Output the (X, Y) coordinate of the center of the cell containing the given text.  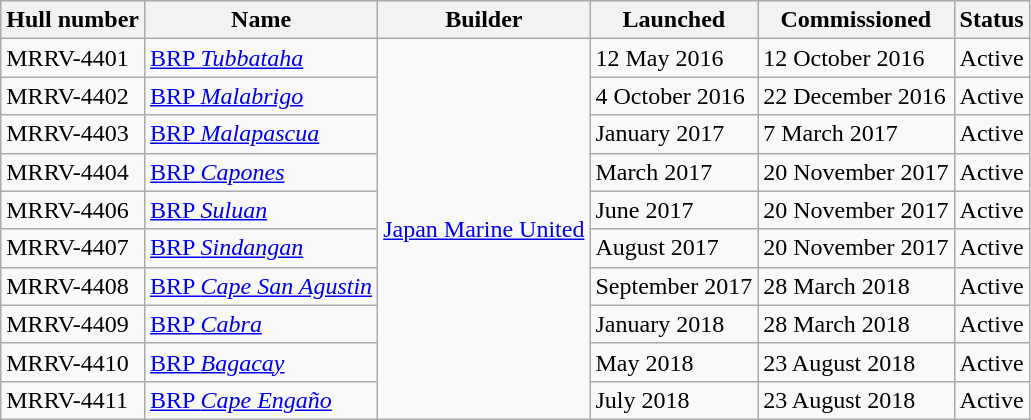
MRRV-4403 (73, 134)
BRP Cabra (262, 324)
BRP Cape Engaño (262, 400)
12 October 2016 (856, 58)
BRP Tubbataha (262, 58)
4 October 2016 (674, 96)
January 2017 (674, 134)
BRP Suluan (262, 210)
MRRV-4407 (73, 248)
BRP Sindangan (262, 248)
BRP Malabrigo (262, 96)
MRRV-4409 (73, 324)
BRP Capones (262, 172)
Hull number (73, 20)
MRRV-4404 (73, 172)
7 March 2017 (856, 134)
12 May 2016 (674, 58)
Status (992, 20)
May 2018 (674, 362)
Builder (484, 20)
June 2017 (674, 210)
Launched (674, 20)
MRRV-4408 (73, 286)
MRRV-4411 (73, 400)
BRP Malapascua (262, 134)
September 2017 (674, 286)
January 2018 (674, 324)
MRRV-4410 (73, 362)
Japan Marine United (484, 230)
Commissioned (856, 20)
BRP Bagacay (262, 362)
Name (262, 20)
March 2017 (674, 172)
MRRV-4401 (73, 58)
July 2018 (674, 400)
22 December 2016 (856, 96)
BRP Cape San Agustin (262, 286)
August 2017 (674, 248)
MRRV-4406 (73, 210)
MRRV-4402 (73, 96)
